Pinpoint the cell where the given text exists, returning its [X, Y] midpoint coordinate. 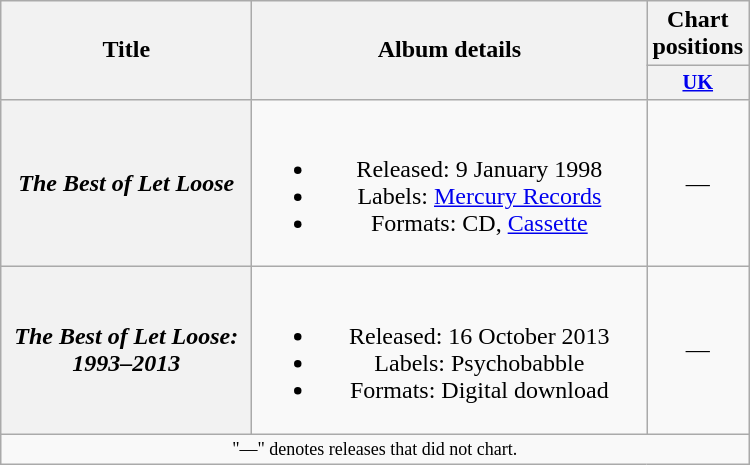
Album details [450, 50]
"—" denotes releases that did not chart. [375, 450]
UK [698, 83]
Released: 9 January 1998Labels: Mercury RecordsFormats: CD, Cassette [450, 182]
Released: 16 October 2013Labels: PsychobabbleFormats: Digital download [450, 350]
The Best of Let Loose: 1993–2013 [126, 350]
Chart positions [698, 34]
The Best of Let Loose [126, 182]
Title [126, 50]
